Pinpoint the cell where the given text exists, returning its [x, y] midpoint coordinate. 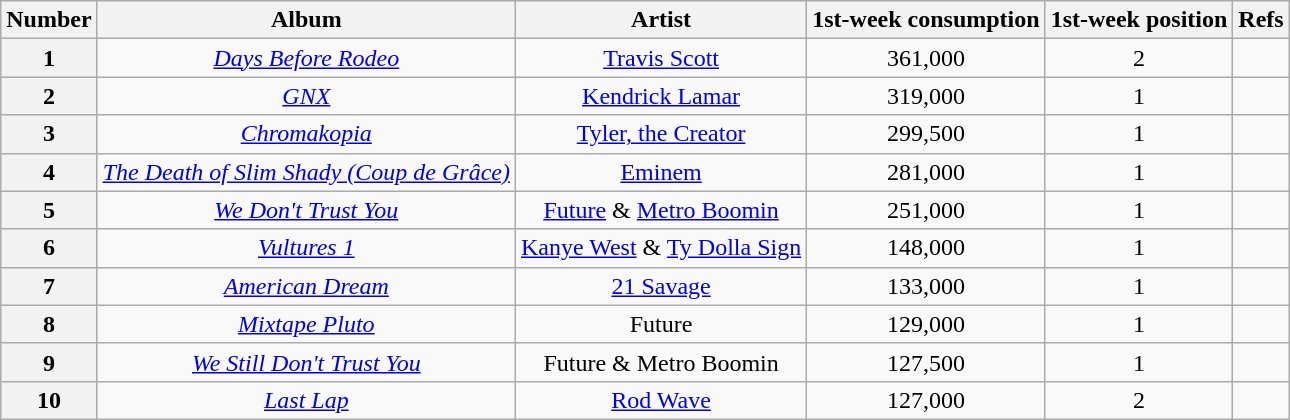
1st-week position [1139, 20]
4 [49, 172]
Last Lap [306, 400]
Vultures 1 [306, 248]
Future [660, 324]
We Still Don't Trust You [306, 362]
133,000 [926, 286]
Chromakopia [306, 134]
Days Before Rodeo [306, 58]
Rod Wave [660, 400]
127,000 [926, 400]
6 [49, 248]
GNX [306, 96]
8 [49, 324]
361,000 [926, 58]
Number [49, 20]
5 [49, 210]
9 [49, 362]
1st-week consumption [926, 20]
127,500 [926, 362]
Tyler, the Creator [660, 134]
Travis Scott [660, 58]
21 Savage [660, 286]
Kanye West & Ty Dolla Sign [660, 248]
Eminem [660, 172]
We Don't Trust You [306, 210]
Kendrick Lamar [660, 96]
Album [306, 20]
148,000 [926, 248]
3 [49, 134]
Artist [660, 20]
299,500 [926, 134]
319,000 [926, 96]
Refs [1261, 20]
The Death of Slim Shady (Coup de Grâce) [306, 172]
10 [49, 400]
7 [49, 286]
129,000 [926, 324]
American Dream [306, 286]
Mixtape Pluto [306, 324]
251,000 [926, 210]
281,000 [926, 172]
